Find where the given text appears and provide that cell's center as [X, Y] coordinate. 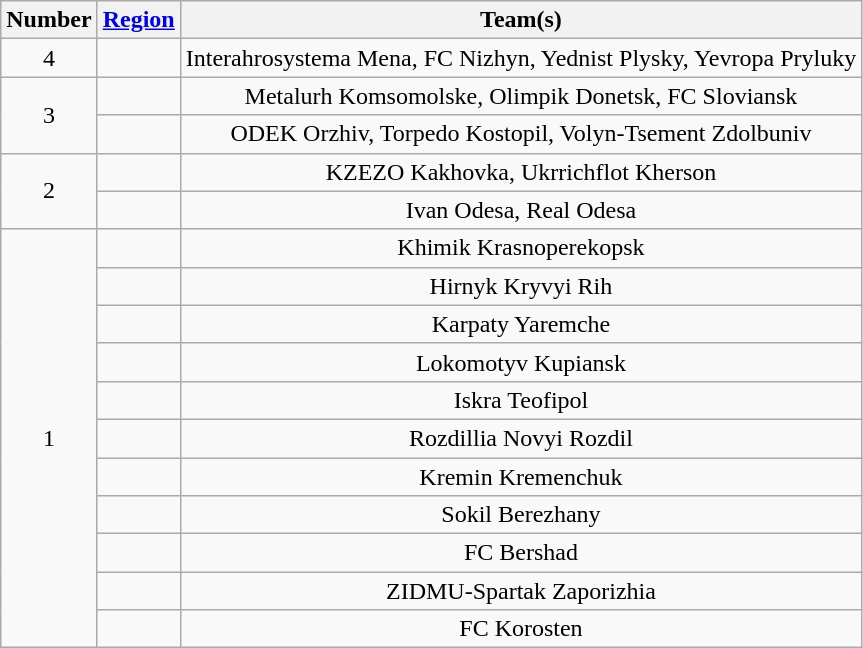
ZIDMU-Spartak Zaporizhia [520, 591]
Kremin Kremenchuk [520, 477]
Ivan Odesa, Real Odesa [520, 210]
Karpaty Yaremche [520, 324]
4 [49, 58]
FC Korosten [520, 629]
Khimik Krasnoperekopsk [520, 248]
FC Bershad [520, 553]
Lokomotyv Kupiansk [520, 362]
Metalurh Komsomolske, Olimpik Donetsk, FC Sloviansk [520, 96]
ODEK Orzhiv, Torpedo Kostopil, Volyn-Tsement Zdolbuniv [520, 134]
Hirnyk Kryvyi Rih [520, 286]
3 [49, 115]
Sokil Berezhany [520, 515]
Rozdillia Novyi Rozdil [520, 438]
Team(s) [520, 20]
Interahrosystema Mena, FC Nizhyn, Yednist Plysky, Yevropa Pryluky [520, 58]
Iskra Teofipol [520, 400]
KZEZO Kakhovka, Ukrrichflot Kherson [520, 172]
2 [49, 191]
Number [49, 20]
1 [49, 438]
Region [138, 20]
